Scan for the cell matching the given text and deliver its (x, y) coordinate at center. 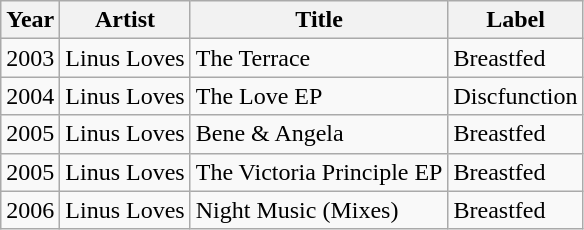
Night Music (Mixes) (319, 210)
Discfunction (516, 96)
Year (30, 20)
2006 (30, 210)
Bene & Angela (319, 134)
2004 (30, 96)
The Terrace (319, 58)
Artist (125, 20)
2003 (30, 58)
Title (319, 20)
The Love EP (319, 96)
Label (516, 20)
The Victoria Principle EP (319, 172)
